Capture the cell that displays the provided text and extract its (X, Y) central coordinate. 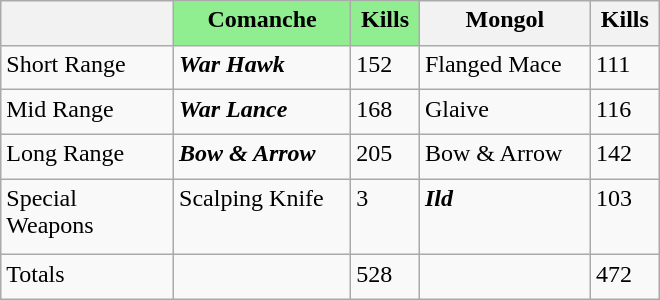
111 (624, 67)
528 (386, 278)
205 (386, 156)
Glaive (504, 112)
142 (624, 156)
Scalping Knife (262, 217)
Comanche (262, 23)
3 (386, 217)
War Lance (262, 112)
152 (386, 67)
Short Range (88, 67)
Totals (88, 278)
Mid Range (88, 112)
168 (386, 112)
Long Range (88, 156)
Flanged Mace (504, 67)
Special Weapons (88, 217)
Ild (504, 217)
Mongol (504, 23)
103 (624, 217)
War Hawk (262, 67)
472 (624, 278)
116 (624, 112)
